Pinpoint the cell where the given text exists, returning its [X, Y] midpoint coordinate. 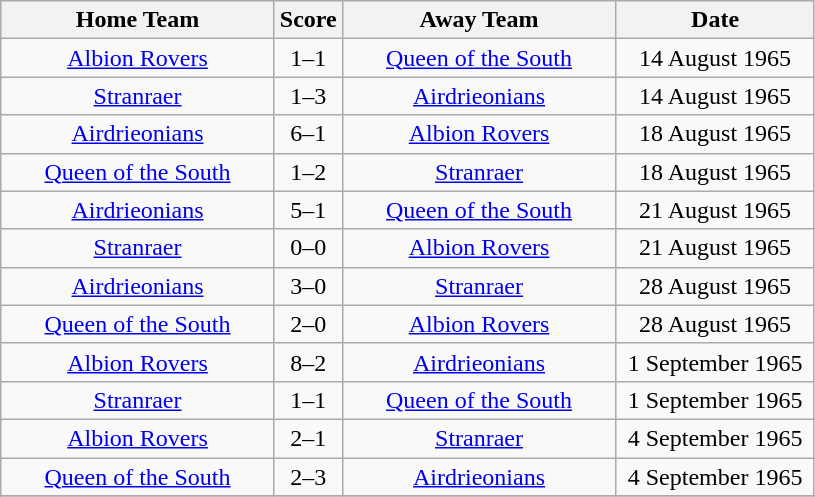
5–1 [308, 210]
2–3 [308, 477]
2–0 [308, 324]
Date [716, 20]
Score [308, 20]
6–1 [308, 134]
0–0 [308, 248]
Away Team [479, 20]
8–2 [308, 362]
Home Team [138, 20]
1–3 [308, 96]
3–0 [308, 286]
2–1 [308, 438]
1–2 [308, 172]
